From the cell containing the given text, extract its center point as (x, y) coordinate. 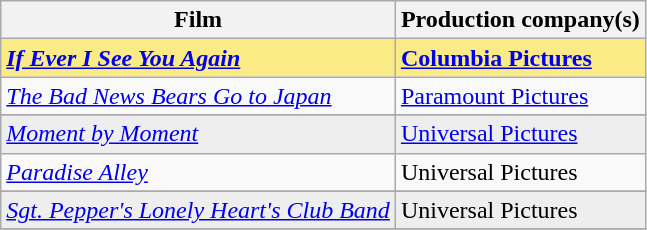
Film (198, 20)
Moment by Moment (198, 134)
Sgt. Pepper's Lonely Heart's Club Band (198, 210)
The Bad News Bears Go to Japan (198, 96)
Production company(s) (520, 20)
Paradise Alley (198, 172)
If Ever I See You Again (198, 58)
Paramount Pictures (520, 96)
Columbia Pictures (520, 58)
